Locate the cell with the specified text and output its (X, Y) center coordinate. 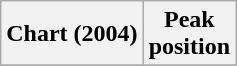
Peakposition (189, 34)
Chart (2004) (72, 34)
